Determine the [x, y] coordinate at the center of the cell enclosing the given text.  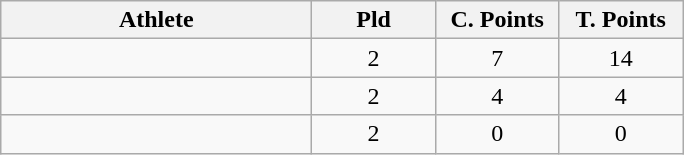
Athlete [156, 20]
Pld [374, 20]
7 [497, 58]
C. Points [497, 20]
14 [621, 58]
T. Points [621, 20]
